Pinpoint the cell where the given text exists, returning its (X, Y) midpoint coordinate. 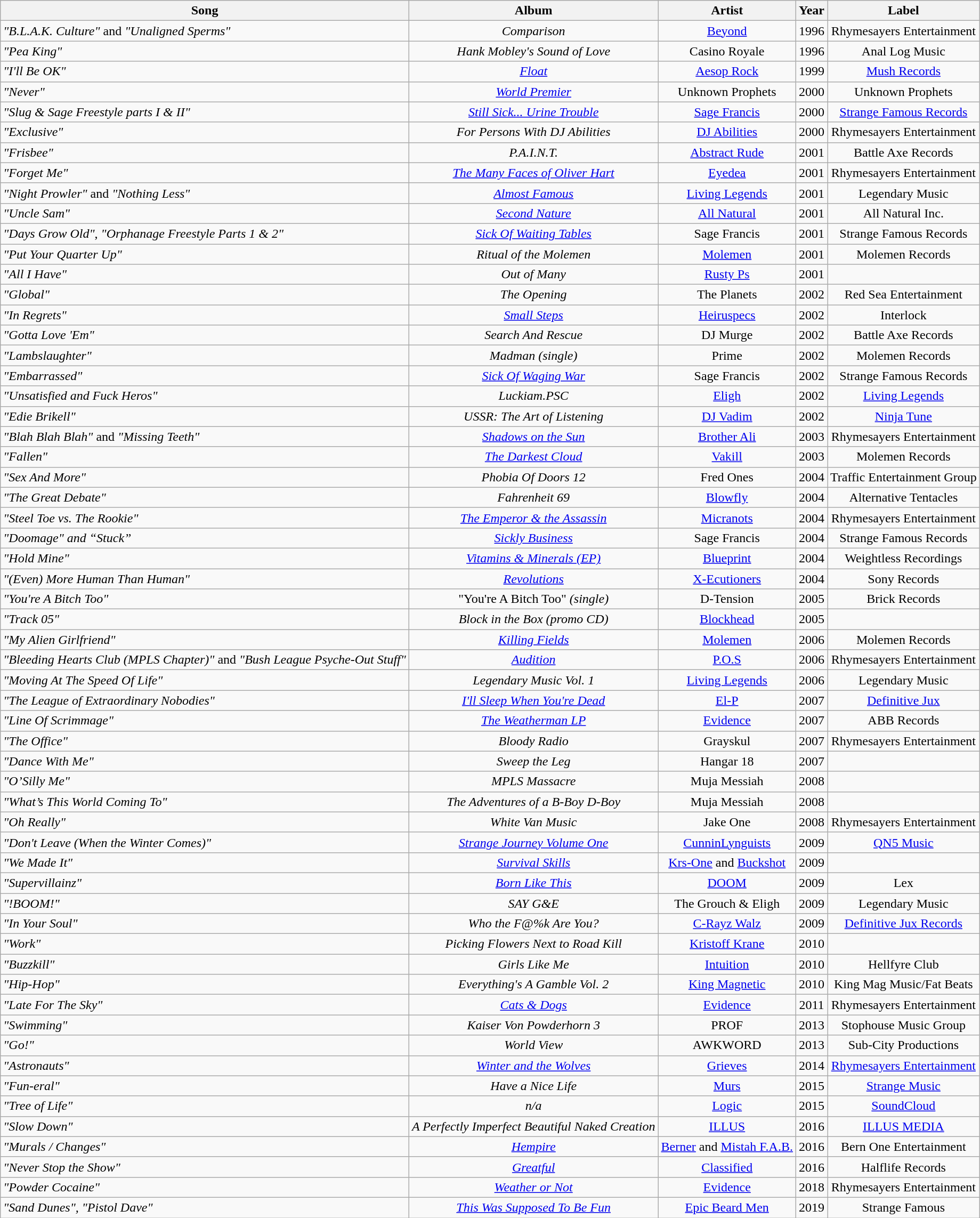
King Mag Music/Fat Beats (903, 985)
"Gotta Love 'Em" (205, 335)
Classified (727, 1167)
PROF (727, 1025)
World Premier (533, 92)
QN5 Music (903, 842)
"You're A Bitch Too" (205, 599)
For Persons With DJ Abilities (533, 132)
n/a (533, 1106)
The Grouch & Eligh (727, 904)
Strange Music (903, 1086)
"Dance With Me" (205, 761)
ILLUS (727, 1126)
"O’Silly Me" (205, 781)
"Oh Really" (205, 822)
Alternative Tentacles (903, 497)
"In Regrets" (205, 315)
"Go!" (205, 1045)
"What’s This World Coming To" (205, 802)
"We Made It" (205, 862)
I'll Sleep When You're Dead (533, 700)
Sick Of Waiting Tables (533, 233)
"My Alien Girlfriend" (205, 640)
"(Even) More Human Than Human" (205, 578)
Ninja Tune (903, 416)
Vakill (727, 457)
Label (903, 11)
"Frisbee" (205, 152)
"Fallen" (205, 457)
Madman (single) (533, 356)
"Embarrassed" (205, 376)
Bloody Radio (533, 741)
Strange Famous (903, 1207)
"Lambslaughter" (205, 356)
All Natural (727, 213)
Strange Journey Volume One (533, 842)
"Moving At The Speed Of Life" (205, 680)
Beyond (727, 31)
Blueprint (727, 558)
AWKWORD (727, 1045)
Anal Log Music (903, 51)
Luckiam.PSC (533, 396)
Winter and the Wolves (533, 1066)
"Tree of Life" (205, 1106)
Audition (533, 660)
Eyedea (727, 173)
Intuition (727, 964)
Greatful (533, 1167)
"Slug & Sage Freestyle parts I & II" (205, 112)
Aesop Rock (727, 71)
Heiruspecs (727, 315)
All Natural Inc. (903, 213)
"Sex And More" (205, 477)
Survival Skills (533, 862)
Sweep the Leg (533, 761)
"Hold Mine" (205, 558)
Hank Mobley's Sound of Love (533, 51)
Bern One Entertainment (903, 1147)
Everything's A Gamble Vol. 2 (533, 985)
Girls Like Me (533, 964)
DJ Abilities (727, 132)
Stophouse Music Group (903, 1025)
Vitamins & Minerals (EP) (533, 558)
Definitive Jux Records (903, 924)
ABB Records (903, 721)
Revolutions (533, 578)
Ritual of the Molemen (533, 254)
"Forget Me" (205, 173)
Float (533, 71)
Interlock (903, 315)
"The Great Debate" (205, 497)
"The League of Extraordinary Nobodies" (205, 700)
"Work" (205, 944)
The Weatherman LP (533, 721)
P.O.S (727, 660)
"Global" (205, 295)
2011 (811, 1005)
C-Rayz Walz (727, 924)
Sick Of Waging War (533, 376)
Album (533, 11)
A Perfectly Imperfect Beautiful Naked Creation (533, 1126)
Blockhead (727, 619)
Fred Ones (727, 477)
Prime (727, 356)
"Hip-Hop" (205, 985)
"Night Prowler" and "Nothing Less" (205, 193)
The Adventures of a B-Boy D-Boy (533, 802)
"Steel Toe vs. The Rookie" (205, 518)
Definitive Jux (903, 700)
Hellfyre Club (903, 964)
DOOM (727, 883)
Jake One (727, 822)
"Track 05" (205, 619)
Sony Records (903, 578)
"Days Grow Old", "Orphanage Freestyle Parts 1 & 2" (205, 233)
Murs (727, 1086)
Fahrenheit 69 (533, 497)
SoundCloud (903, 1106)
"Bleeding Hearts Club (MPLS Chapter)" and "Bush League Psyche-Out Stuff" (205, 660)
D-Tension (727, 599)
2019 (811, 1207)
"Murals / Changes" (205, 1147)
Phobia Of Doors 12 (533, 477)
"Astronauts" (205, 1066)
"Never Stop the Show" (205, 1167)
"Put Your Quarter Up" (205, 254)
SAY G&E (533, 904)
"Fun-eral" (205, 1086)
"Sand Dunes", "Pistol Dave" (205, 1207)
Sickly Business (533, 538)
Grieves (727, 1066)
"In Your Soul" (205, 924)
X-Ecutioners (727, 578)
Hangar 18 (727, 761)
Kristoff Krane (727, 944)
Traffic Entertainment Group (903, 477)
"You're A Bitch Too" (single) (533, 599)
"Doomage" and “Stuck” (205, 538)
Krs-One and Buckshot (727, 862)
"Line Of Scrimmage" (205, 721)
"Supervillainz" (205, 883)
Sub-City Productions (903, 1045)
Casino Royale (727, 51)
"Buzzkill" (205, 964)
"Blah Blah Blah" and "Missing Teeth" (205, 437)
Brother Ali (727, 437)
The Many Faces of Oliver Hart (533, 173)
Blowfly (727, 497)
Search And Rescue (533, 335)
World View (533, 1045)
1999 (811, 71)
Picking Flowers Next to Road Kill (533, 944)
USSR: The Art of Listening (533, 416)
"Unsatisfied and Fuck Heros" (205, 396)
Mush Records (903, 71)
Berner and Mistah F.A.B. (727, 1147)
P.A.I.N.T. (533, 152)
2018 (811, 1187)
Small Steps (533, 315)
"Late For The Sky" (205, 1005)
"B.L.A.K. Culture" and "Unaligned Sperms" (205, 31)
ILLUS MEDIA (903, 1126)
"Slow Down" (205, 1126)
"All I Have" (205, 275)
Shadows on the Sun (533, 437)
"Never" (205, 92)
"Swimming" (205, 1025)
"I'll Be OK" (205, 71)
Weightless Recordings (903, 558)
Artist (727, 11)
Red Sea Entertainment (903, 295)
"The Office" (205, 741)
"!BOOM!" (205, 904)
Legendary Music Vol. 1 (533, 680)
Micranots (727, 518)
DJ Murge (727, 335)
El-P (727, 700)
"Pea King" (205, 51)
Brick Records (903, 599)
The Opening (533, 295)
Grayskul (727, 741)
Killing Fields (533, 640)
"Powder Cocaine" (205, 1187)
2014 (811, 1066)
"Uncle Sam" (205, 213)
Have a Nice Life (533, 1086)
Kaiser Von Powderhorn 3 (533, 1025)
White Van Music (533, 822)
The Emperor & the Assassin (533, 518)
CunninLynguists (727, 842)
Rusty Ps (727, 275)
"Don't Leave (When the Winter Comes)" (205, 842)
Who the F@%k Are You? (533, 924)
Logic (727, 1106)
Hempire (533, 1147)
Halflife Records (903, 1167)
Second Nature (533, 213)
"Exclusive" (205, 132)
DJ Vadim (727, 416)
Weather or Not (533, 1187)
Cats & Dogs (533, 1005)
Lex (903, 883)
MPLS Massacre (533, 781)
Comparison (533, 31)
This Was Supposed To Be Fun (533, 1207)
Born Like This (533, 883)
Abstract Rude (727, 152)
Song (205, 11)
Eligh (727, 396)
Still Sick... Urine Trouble (533, 112)
Out of Many (533, 275)
The Darkest Cloud (533, 457)
Almost Famous (533, 193)
King Magnetic (727, 985)
Block in the Box (promo CD) (533, 619)
Year (811, 11)
"Edie Brikell" (205, 416)
Epic Beard Men (727, 1207)
The Planets (727, 295)
